Output the (x, y) coordinate of the center of the cell containing the given text.  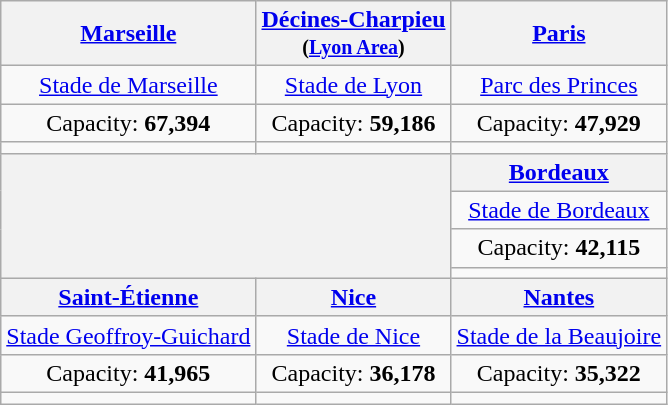
Stade de Nice (354, 335)
Stade de Lyon (354, 85)
Décines-Charpieu(Lyon Area) (354, 34)
Bordeaux (559, 172)
Capacity: 47,929 (559, 123)
Saint-Étienne (128, 297)
Capacity: 67,394 (128, 123)
Marseille (128, 34)
Nice (354, 297)
Stade de Marseille (128, 85)
Parc des Princes (559, 85)
Capacity: 36,178 (354, 373)
Capacity: 42,115 (559, 248)
Stade Geoffroy-Guichard (128, 335)
Capacity: 35,322 (559, 373)
Paris (559, 34)
Stade de la Beaujoire (559, 335)
Capacity: 59,186 (354, 123)
Nantes (559, 297)
Stade de Bordeaux (559, 210)
Capacity: 41,965 (128, 373)
